Determine the (X, Y) coordinate at the center of the cell enclosing the given text.  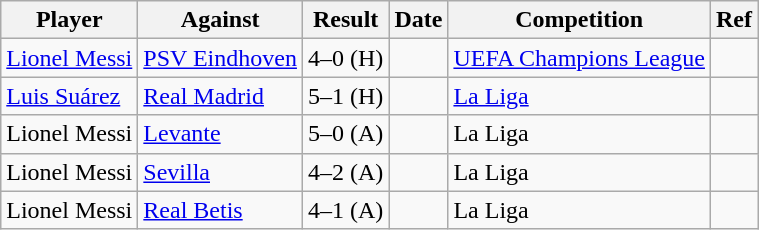
PSV Eindhoven (220, 58)
5–0 (A) (345, 134)
Real Betis (220, 210)
4–1 (A) (345, 210)
Sevilla (220, 172)
Result (345, 20)
Against (220, 20)
Date (418, 20)
4–0 (H) (345, 58)
Levante (220, 134)
Real Madrid (220, 96)
Ref (734, 20)
5–1 (H) (345, 96)
4–2 (A) (345, 172)
Luis Suárez (70, 96)
Player (70, 20)
UEFA Champions League (580, 58)
Competition (580, 20)
